Detect which cell encompasses the target text, then output its (x, y) center coordinate. 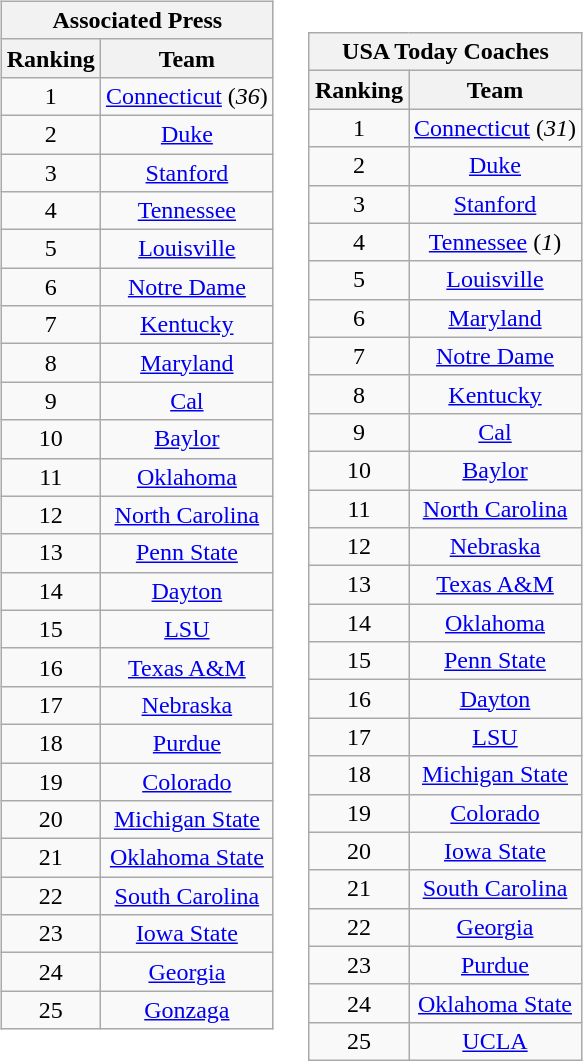
Gonzaga (186, 1010)
Connecticut (31) (494, 128)
Tennessee (1) (494, 242)
Tennessee (186, 211)
Associated Press (137, 20)
UCLA (494, 1041)
Connecticut (36) (186, 96)
USA Today Coaches (445, 52)
